For the text-containing cell, return its midpoint in (X, Y) coordinate format. 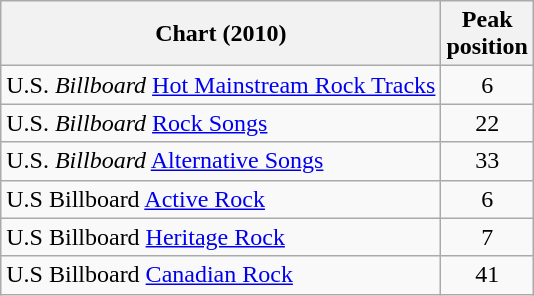
U.S. Billboard Hot Mainstream Rock Tracks (221, 85)
33 (487, 161)
22 (487, 123)
U.S Billboard Heritage Rock (221, 237)
U.S. Billboard Rock Songs (221, 123)
U.S. Billboard Alternative Songs (221, 161)
U.S Billboard Active Rock (221, 199)
7 (487, 237)
Peakposition (487, 34)
U.S Billboard Canadian Rock (221, 275)
Chart (2010) (221, 34)
41 (487, 275)
